Output the [X, Y] coordinate of the center of the cell containing the given text.  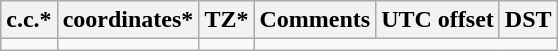
coordinates* [128, 20]
UTC offset [438, 20]
c.c.* [29, 20]
DST [528, 20]
TZ* [226, 20]
Comments [315, 20]
